Extract the (X, Y) coordinate from the center of the cell holding the provided text.  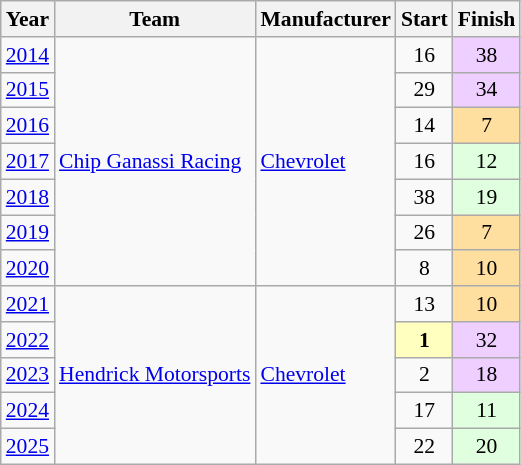
Hendrick Motorsports (154, 375)
17 (424, 411)
12 (487, 162)
14 (424, 126)
18 (487, 375)
2016 (28, 126)
11 (487, 411)
2021 (28, 304)
2 (424, 375)
13 (424, 304)
Year (28, 19)
2025 (28, 447)
8 (424, 269)
34 (487, 90)
2015 (28, 90)
2023 (28, 375)
2019 (28, 233)
20 (487, 447)
32 (487, 340)
2017 (28, 162)
2020 (28, 269)
2014 (28, 55)
2022 (28, 340)
19 (487, 197)
2024 (28, 411)
Finish (487, 19)
Manufacturer (325, 19)
2018 (28, 197)
Team (154, 19)
22 (424, 447)
1 (424, 340)
Start (424, 19)
26 (424, 233)
29 (424, 90)
Chip Ganassi Racing (154, 162)
